Provide the (x, y) coordinate of the cell's center where the given text is located.  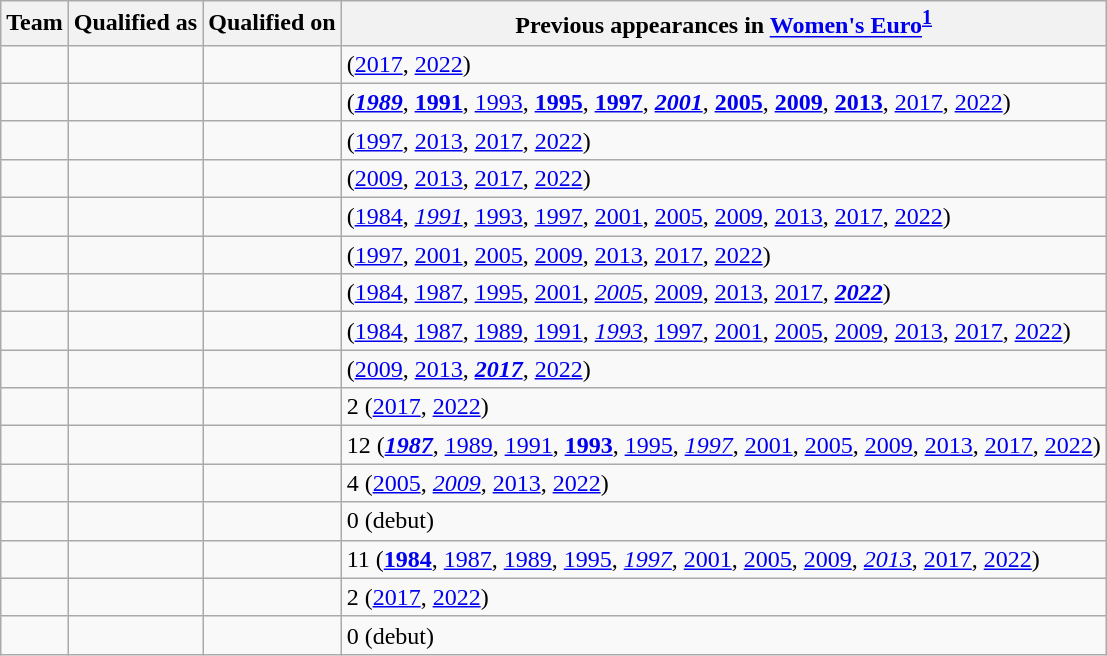
(1997, 2001, 2005, 2009, 2013, 2017, 2022) (724, 255)
(1997, 2013, 2017, 2022) (724, 140)
(1984, 1991, 1993, 1997, 2001, 2005, 2009, 2013, 2017, 2022) (724, 217)
(2017, 2022) (724, 64)
4 (2005, 2009, 2013, 2022) (724, 483)
11 (1984, 1987, 1989, 1995, 1997, 2001, 2005, 2009, 2013, 2017, 2022) (724, 559)
(1989, 1991, 1993, 1995, 1997, 2001, 2005, 2009, 2013, 2017, 2022) (724, 102)
Previous appearances in Women's Euro1 (724, 24)
12 (1987, 1989, 1991, 1993, 1995, 1997, 2001, 2005, 2009, 2013, 2017, 2022) (724, 445)
Qualified as (135, 24)
Qualified on (272, 24)
(1984, 1987, 1995, 2001, 2005, 2009, 2013, 2017, 2022) (724, 293)
(1984, 1987, 1989, 1991, 1993, 1997, 2001, 2005, 2009, 2013, 2017, 2022) (724, 331)
Team (35, 24)
